Provide the [x, y] coordinate of the cell's center where the given text is located.  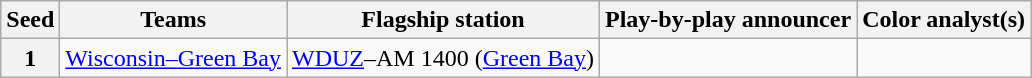
Play-by-play announcer [728, 20]
Seed [30, 20]
Color analyst(s) [944, 20]
WDUZ–AM 1400 (Green Bay) [444, 58]
1 [30, 58]
Teams [174, 20]
Flagship station [444, 20]
Wisconsin–Green Bay [174, 58]
